Identify which cell holds the provided text, then report its (X, Y) central coordinate. 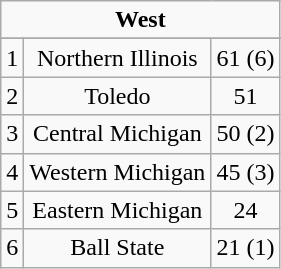
3 (12, 134)
Toledo (118, 96)
2 (12, 96)
6 (12, 248)
Eastern Michigan (118, 210)
Western Michigan (118, 172)
Northern Illinois (118, 58)
61 (6) (246, 58)
50 (2) (246, 134)
West (140, 20)
1 (12, 58)
45 (3) (246, 172)
4 (12, 172)
Central Michigan (118, 134)
Ball State (118, 248)
21 (1) (246, 248)
24 (246, 210)
51 (246, 96)
5 (12, 210)
